Return [X, Y] of the center of cell containing provided text 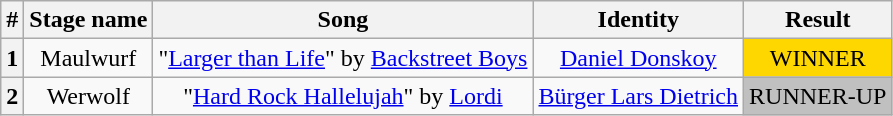
1 [12, 58]
Daniel Donskoy [638, 58]
Bürger Lars Dietrich [638, 96]
Song [343, 20]
# [12, 20]
2 [12, 96]
"Hard Rock Hallelujah" by Lordi [343, 96]
Werwolf [88, 96]
Identity [638, 20]
Result [818, 20]
Maulwurf [88, 58]
"Larger than Life" by Backstreet Boys [343, 58]
Stage name [88, 20]
RUNNER-UP [818, 96]
WINNER [818, 58]
